Scan for the cell matching the given text and deliver its [x, y] coordinate at center. 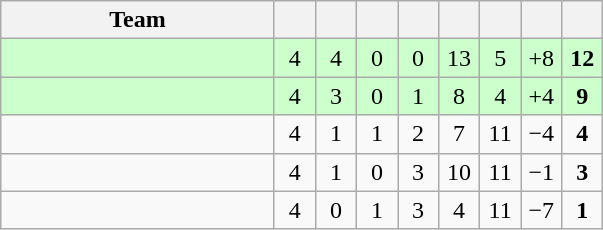
Team [138, 20]
5 [500, 58]
9 [582, 96]
−7 [542, 210]
2 [418, 134]
−1 [542, 172]
8 [460, 96]
10 [460, 172]
7 [460, 134]
−4 [542, 134]
13 [460, 58]
+4 [542, 96]
+8 [542, 58]
12 [582, 58]
